Return [X, Y] of the center of cell containing provided text 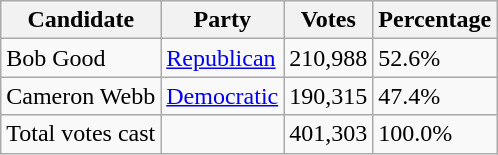
Total votes cast [81, 134]
Percentage [435, 20]
Votes [328, 20]
401,303 [328, 134]
Cameron Webb [81, 96]
Democratic [222, 96]
Candidate [81, 20]
210,988 [328, 58]
Party [222, 20]
47.4% [435, 96]
52.6% [435, 58]
Bob Good [81, 58]
Republican [222, 58]
100.0% [435, 134]
190,315 [328, 96]
